Return the [X, Y] coordinate for the center point of the cell that contains the specified text.  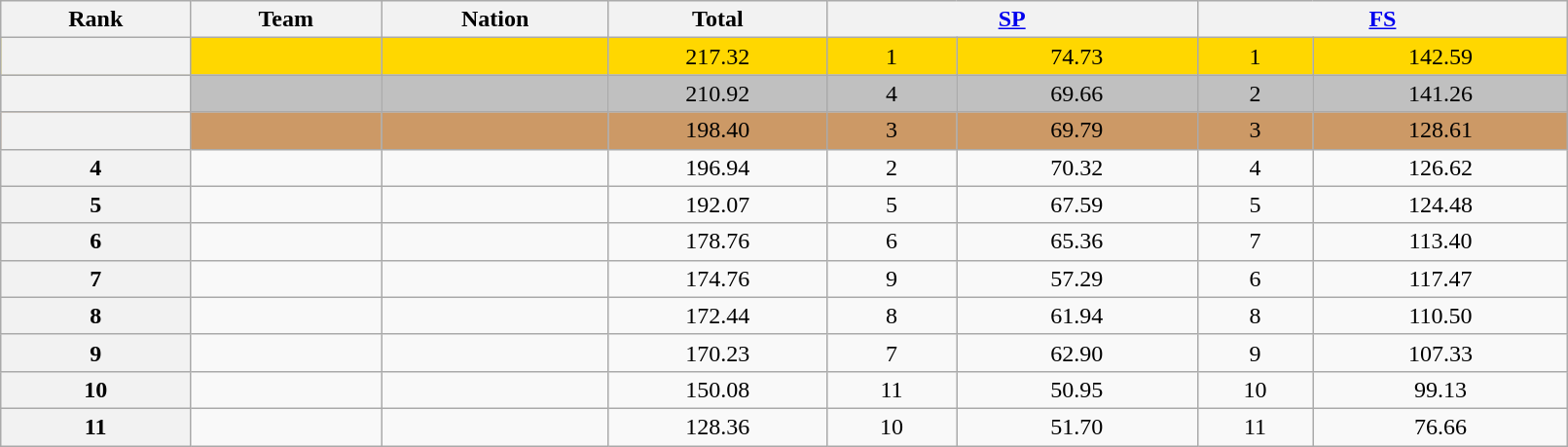
172.44 [717, 316]
69.79 [1076, 130]
110.50 [1440, 316]
Nation [495, 19]
128.61 [1440, 130]
SP [1012, 19]
126.62 [1440, 168]
196.94 [717, 168]
141.26 [1440, 93]
192.07 [717, 205]
124.48 [1440, 205]
142.59 [1440, 56]
76.66 [1440, 427]
62.90 [1076, 353]
Team [286, 19]
113.40 [1440, 242]
69.66 [1076, 93]
FS [1382, 19]
51.70 [1076, 427]
99.13 [1440, 390]
217.32 [717, 56]
210.92 [717, 93]
61.94 [1076, 316]
198.40 [717, 130]
107.33 [1440, 353]
57.29 [1076, 279]
174.76 [717, 279]
70.32 [1076, 168]
170.23 [717, 353]
74.73 [1076, 56]
150.08 [717, 390]
Rank [95, 19]
128.36 [717, 427]
Total [717, 19]
178.76 [717, 242]
50.95 [1076, 390]
67.59 [1076, 205]
65.36 [1076, 242]
117.47 [1440, 279]
